For the text-containing cell, return its midpoint in (x, y) coordinate format. 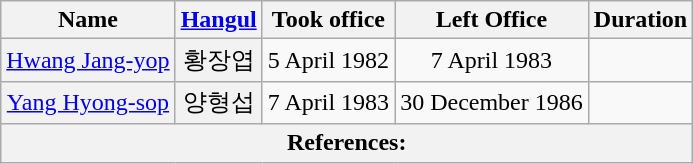
Name (88, 20)
Left Office (492, 20)
Hangul (218, 20)
5 April 1982 (328, 60)
황장엽 (218, 60)
Yang Hyong-sop (88, 102)
Hwang Jang-yop (88, 60)
Took office (328, 20)
Duration (640, 20)
References: (347, 143)
양형섭 (218, 102)
30 December 1986 (492, 102)
